Determine the [X, Y] coordinate at the center of the cell enclosing the given text.  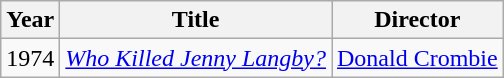
Director [418, 20]
Donald Crombie [418, 58]
Title [196, 20]
Who Killed Jenny Langby? [196, 58]
Year [30, 20]
1974 [30, 58]
